Return [X, Y] of the center of cell containing provided text 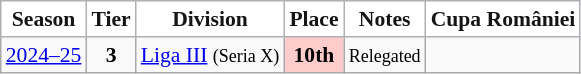
Notes [385, 19]
2024–25 [44, 55]
Liga III (Seria X) [210, 55]
Cupa României [504, 19]
Relegated [385, 55]
10th [314, 55]
Season [44, 19]
3 [110, 55]
Division [210, 19]
Place [314, 19]
Tier [110, 19]
